Identify which cell holds the provided text, then report its (x, y) central coordinate. 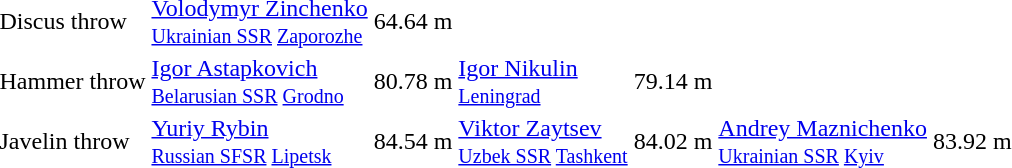
80.78 m (413, 82)
Igor NikulinLeningrad (543, 82)
Igor AstapkovichBelarusian SSR Grodno (260, 82)
79.14 m (673, 82)
